Return (x, y) of the center of cell containing provided text 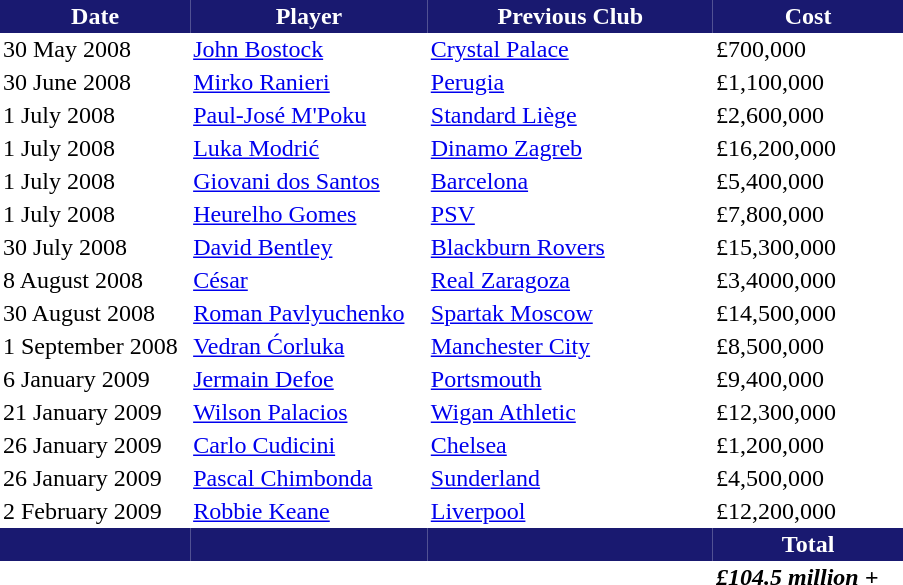
Total (808, 544)
30 July 2008 (95, 248)
David Bentley (309, 248)
£3,4000,000 (808, 280)
£16,200,000 (808, 148)
Carlo Cudicini (309, 446)
Date (95, 16)
Robbie Keane (309, 512)
Previous Club (570, 16)
Perugia (570, 82)
£1,200,000 (808, 446)
£1,100,000 (808, 82)
£12,300,000 (808, 412)
Vedran Ćorluka (309, 346)
César (309, 280)
2 February 2009 (95, 512)
Wigan Athletic (570, 412)
Sunderland (570, 478)
£2,600,000 (808, 116)
Luka Modrić (309, 148)
£12,200,000 (808, 512)
Heurelho Gomes (309, 214)
8 August 2008 (95, 280)
Real Zaragoza (570, 280)
Player (309, 16)
£5,400,000 (808, 182)
Portsmouth (570, 380)
Chelsea (570, 446)
£9,400,000 (808, 380)
Spartak Moscow (570, 314)
Pascal Chimbonda (309, 478)
Dinamo Zagreb (570, 148)
PSV (570, 214)
30 May 2008 (95, 50)
Crystal Palace (570, 50)
£14,500,000 (808, 314)
£4,500,000 (808, 478)
John Bostock (309, 50)
£15,300,000 (808, 248)
Jermain Defoe (309, 380)
Giovani dos Santos (309, 182)
1 September 2008 (95, 346)
Cost (808, 16)
Mirko Ranieri (309, 82)
30 August 2008 (95, 314)
Blackburn Rovers (570, 248)
Roman Pavlyuchenko (309, 314)
£7,800,000 (808, 214)
Barcelona (570, 182)
30 June 2008 (95, 82)
6 January 2009 (95, 380)
Liverpool (570, 512)
Paul-José M'Poku (309, 116)
21 January 2009 (95, 412)
Standard Liège (570, 116)
Wilson Palacios (309, 412)
£700,000 (808, 50)
£8,500,000 (808, 346)
Manchester City (570, 346)
